Detect which cell encompasses the target text, then output its (x, y) center coordinate. 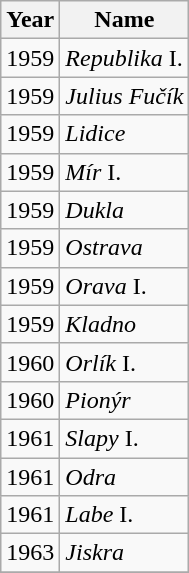
1963 (30, 553)
Pionýr (124, 400)
Labe I. (124, 515)
Lidice (124, 134)
Odra (124, 477)
Ostrava (124, 248)
Republika I. (124, 58)
Dukla (124, 210)
Orlík I. (124, 362)
Jiskra (124, 553)
Mír I. (124, 172)
Year (30, 20)
Name (124, 20)
Julius Fučík (124, 96)
Slapy I. (124, 438)
Orava I. (124, 286)
Kladno (124, 324)
